Capture the cell that displays the provided text and extract its (x, y) central coordinate. 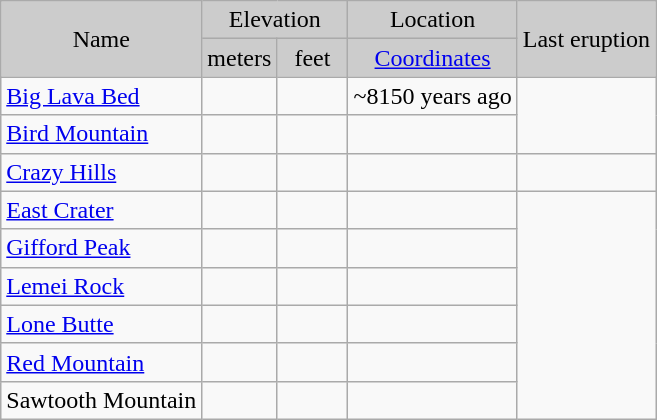
Red Mountain (102, 362)
Location (432, 20)
Crazy Hills (102, 172)
Name (102, 39)
Coordinates (432, 58)
Bird Mountain (102, 134)
Big Lava Bed (102, 96)
East Crater (102, 210)
Lone Butte (102, 324)
Elevation (275, 20)
Lemei Rock (102, 286)
Gifford Peak (102, 248)
feet (312, 58)
~8150 years ago (432, 96)
Sawtooth Mountain (102, 400)
meters (240, 58)
Last eruption (586, 39)
